Identify which cell holds the provided text, then report its (X, Y) central coordinate. 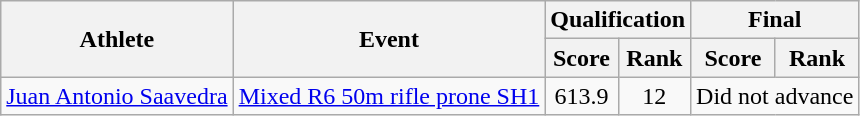
Mixed R6 50m rifle prone SH1 (389, 96)
Athlete (117, 39)
12 (654, 96)
Final (775, 20)
Did not advance (775, 96)
Qualification (618, 20)
Event (389, 39)
613.9 (582, 96)
Juan Antonio Saavedra (117, 96)
